Provide the (X, Y) coordinate of the cell's center where the given text is located.  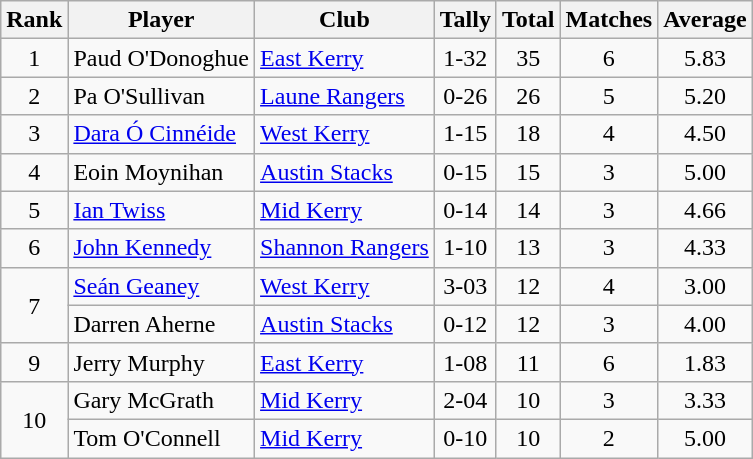
0-10 (465, 438)
7 (34, 305)
Paud O'Donoghue (162, 58)
3.00 (706, 286)
Shannon Rangers (345, 248)
Player (162, 20)
Seán Geaney (162, 286)
1 (34, 58)
Average (706, 20)
Matches (609, 20)
Gary McGrath (162, 400)
Ian Twiss (162, 210)
4.33 (706, 248)
1-10 (465, 248)
4.00 (706, 324)
Total (528, 20)
Club (345, 20)
Rank (34, 20)
Eoin Moynihan (162, 172)
0-12 (465, 324)
5.83 (706, 58)
3.33 (706, 400)
14 (528, 210)
1-08 (465, 362)
1-15 (465, 134)
11 (528, 362)
4.50 (706, 134)
Pa O'Sullivan (162, 96)
Jerry Murphy (162, 362)
4.66 (706, 210)
Darren Aherne (162, 324)
John Kennedy (162, 248)
0-26 (465, 96)
18 (528, 134)
Dara Ó Cinnéide (162, 134)
0-15 (465, 172)
3-03 (465, 286)
15 (528, 172)
9 (34, 362)
0-14 (465, 210)
Laune Rangers (345, 96)
1.83 (706, 362)
Tom O'Connell (162, 438)
35 (528, 58)
1-32 (465, 58)
13 (528, 248)
Tally (465, 20)
5.20 (706, 96)
2-04 (465, 400)
26 (528, 96)
